Capture the cell that displays the provided text and extract its [X, Y] central coordinate. 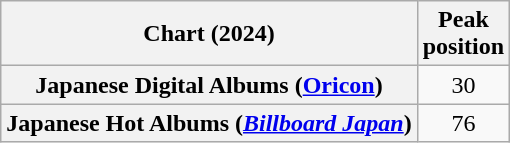
Peakposition [463, 34]
76 [463, 123]
Chart (2024) [209, 34]
30 [463, 85]
Japanese Hot Albums (Billboard Japan) [209, 123]
Japanese Digital Albums (Oricon) [209, 85]
